Scan for the cell matching the given text and deliver its (X, Y) coordinate at center. 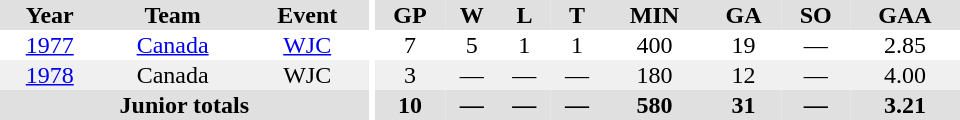
3 (410, 75)
1977 (50, 45)
T (578, 15)
580 (654, 105)
GA (743, 15)
GAA (905, 15)
Team (172, 15)
4.00 (905, 75)
Event (308, 15)
12 (743, 75)
L (524, 15)
5 (472, 45)
3.21 (905, 105)
MIN (654, 15)
400 (654, 45)
180 (654, 75)
10 (410, 105)
2.85 (905, 45)
Junior totals (184, 105)
1978 (50, 75)
19 (743, 45)
W (472, 15)
7 (410, 45)
Year (50, 15)
31 (743, 105)
SO (816, 15)
GP (410, 15)
